For the text-containing cell, return its midpoint in (X, Y) coordinate format. 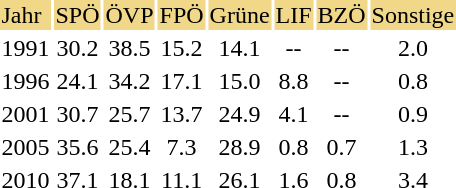
2.0 (413, 48)
38.5 (130, 48)
2005 (26, 147)
14.1 (240, 48)
8.8 (294, 81)
7.3 (182, 147)
30.7 (78, 114)
FPÖ (182, 15)
SPÖ (78, 15)
1991 (26, 48)
35.6 (78, 147)
ÖVP (130, 15)
4.1 (294, 114)
17.1 (182, 81)
0.7 (342, 147)
28.9 (240, 147)
15.0 (240, 81)
1.3 (413, 147)
34.2 (130, 81)
Jahr (26, 15)
15.2 (182, 48)
25.4 (130, 147)
BZÖ (342, 15)
24.9 (240, 114)
25.7 (130, 114)
0.9 (413, 114)
30.2 (78, 48)
Grüne (240, 15)
LIF (294, 15)
13.7 (182, 114)
1996 (26, 81)
2001 (26, 114)
Sonstige (413, 15)
24.1 (78, 81)
